From the cell containing the given text, extract its center point as [X, Y] coordinate. 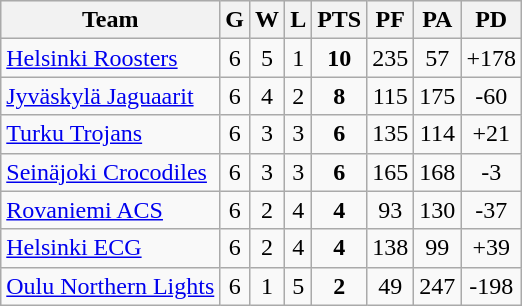
Jyväskylä Jaguaarit [110, 96]
165 [390, 172]
G [235, 20]
57 [438, 58]
+21 [492, 134]
PF [390, 20]
Turku Trojans [110, 134]
168 [438, 172]
Oulu Northern Lights [110, 286]
Helsinki ECG [110, 248]
L [298, 20]
+39 [492, 248]
10 [340, 58]
235 [390, 58]
W [268, 20]
247 [438, 286]
8 [340, 96]
-60 [492, 96]
Helsinki Roosters [110, 58]
130 [438, 210]
PD [492, 20]
+178 [492, 58]
49 [390, 286]
-37 [492, 210]
138 [390, 248]
93 [390, 210]
114 [438, 134]
135 [390, 134]
Rovaniemi ACS [110, 210]
-3 [492, 172]
175 [438, 96]
Seinäjoki Crocodiles [110, 172]
PTS [340, 20]
-198 [492, 286]
99 [438, 248]
115 [390, 96]
Team [110, 20]
PA [438, 20]
